Return [x, y] of the center of cell containing provided text 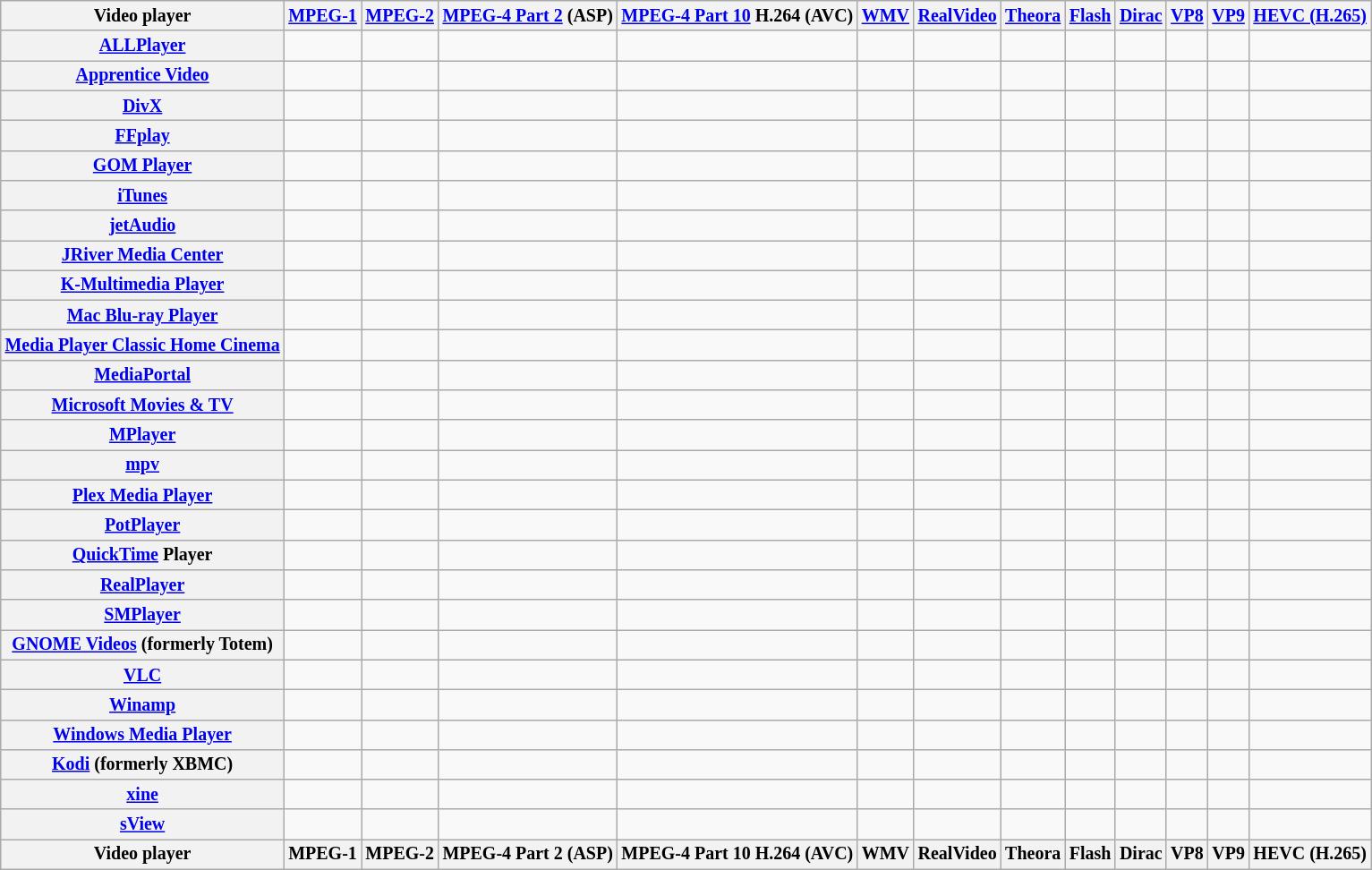
GOM Player [143, 165]
PotPlayer [143, 525]
mpv [143, 465]
xine [143, 795]
Windows Media Player [143, 734]
sView [143, 825]
GNOME Videos (formerly Totem) [143, 644]
JRiver Media Center [143, 256]
iTunes [143, 195]
Plex Media Player [143, 496]
MPlayer [143, 435]
ALLPlayer [143, 47]
Winamp [143, 705]
Kodi (formerly XBMC) [143, 764]
MediaPortal [143, 376]
FFplay [143, 136]
Apprentice Video [143, 75]
Mac Blu-ray Player [143, 315]
jetAudio [143, 226]
SMPlayer [143, 614]
DivX [143, 106]
QuickTime Player [143, 555]
K-Multimedia Player [143, 285]
RealPlayer [143, 585]
Microsoft Movies & TV [143, 405]
Media Player Classic Home Cinema [143, 345]
VLC [143, 675]
